Locate the cell with the specified text and output its [X, Y] center coordinate. 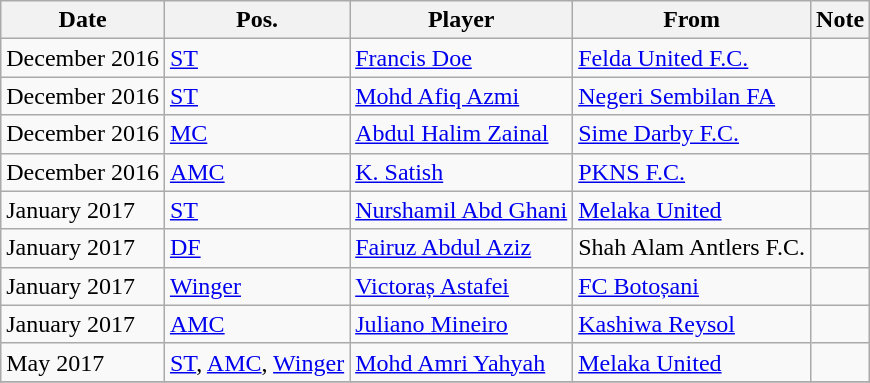
Fairuz Abdul Aziz [462, 248]
DF [256, 248]
Winger [256, 286]
Pos. [256, 20]
Nurshamil Abd Ghani [462, 210]
Shah Alam Antlers F.C. [692, 248]
Sime Darby F.C. [692, 134]
FC Botoșani [692, 286]
Victoraș Astafei [462, 286]
Kashiwa Reysol [692, 324]
Felda United F.C. [692, 58]
Date [83, 20]
Abdul Halim Zainal [462, 134]
MC [256, 134]
PKNS F.C. [692, 172]
Negeri Sembilan FA [692, 96]
K. Satish [462, 172]
Mohd Afiq Azmi [462, 96]
ST, AMC, Winger [256, 362]
From [692, 20]
Juliano Mineiro [462, 324]
Francis Doe [462, 58]
Mohd Amri Yahyah [462, 362]
Note [840, 20]
May 2017 [83, 362]
Player [462, 20]
